Scan for the cell matching the given text and deliver its (x, y) coordinate at center. 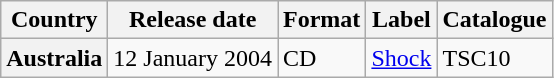
Australia (54, 58)
Catalogue (494, 20)
Country (54, 20)
Label (402, 20)
TSC10 (494, 58)
12 January 2004 (193, 58)
Shock (402, 58)
CD (322, 58)
Release date (193, 20)
Format (322, 20)
